Capture the cell that displays the provided text and extract its [x, y] central coordinate. 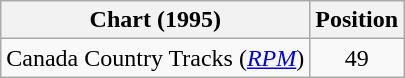
Position [357, 20]
Canada Country Tracks (RPM) [156, 58]
Chart (1995) [156, 20]
49 [357, 58]
